Scan for the cell matching the given text and deliver its (X, Y) coordinate at center. 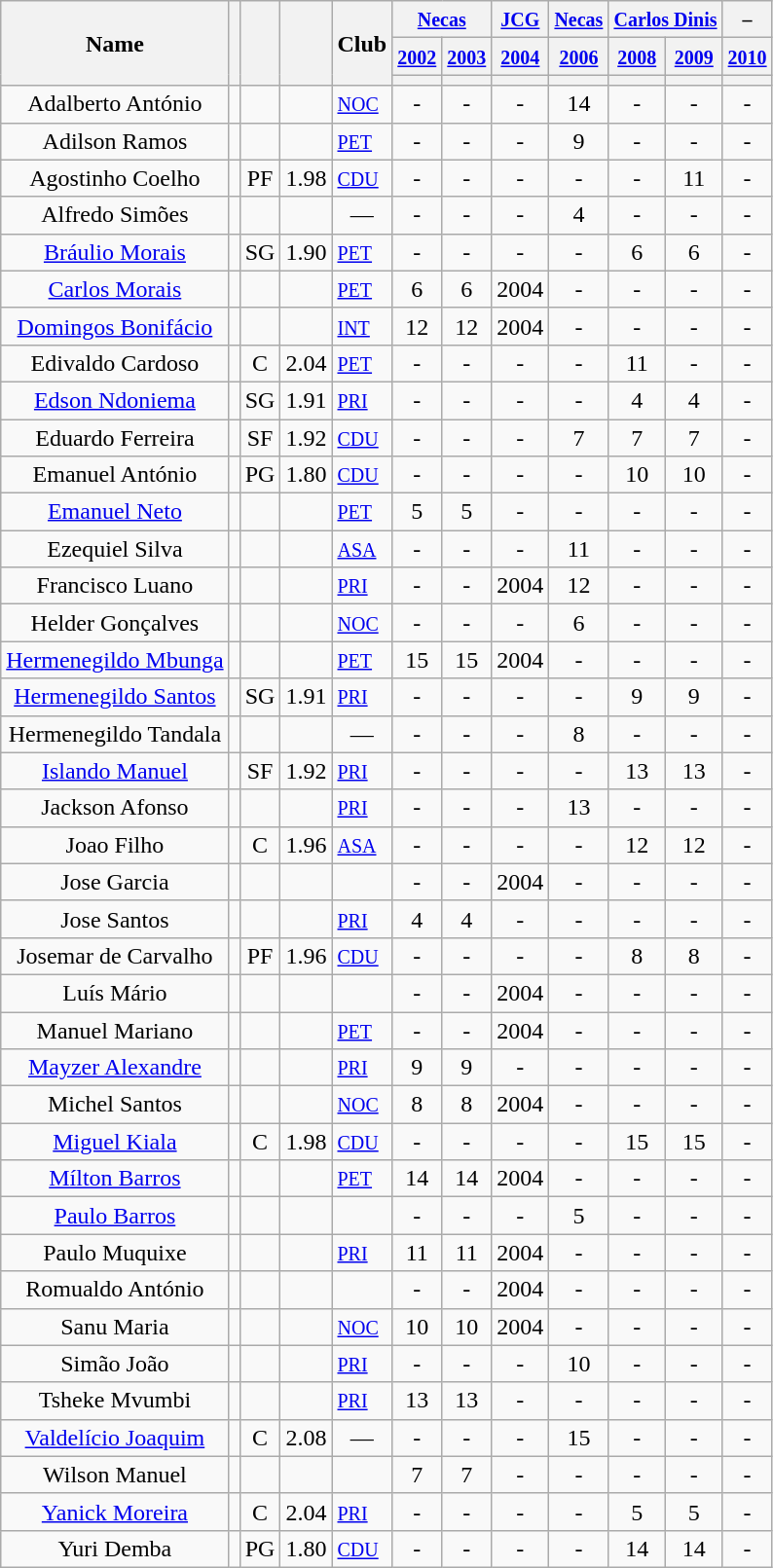
Edivaldo Cardoso (115, 363)
Adalberto António (115, 104)
2009 (693, 56)
Romualdo António (115, 1290)
Paulo Barros (115, 1216)
Jose Garcia (115, 882)
Alfredo Simões (115, 215)
Mayzer Alexandre (115, 1068)
Luís Mário (115, 993)
Tsheke Mvumbi (115, 1401)
Adilson Ramos (115, 141)
Agostinho Coelho (115, 178)
2010 (748, 56)
Hermenegildo Santos (115, 697)
Simão João (115, 1364)
Islando Manuel (115, 771)
Yanick Moreira (115, 1512)
Carlos Dinis (666, 19)
Paulo Muquixe (115, 1253)
Michel Santos (115, 1105)
2.08 (306, 1438)
Jackson Afonso (115, 808)
Eduardo Ferreira (115, 437)
2006 (578, 56)
Josemar de Carvalho (115, 956)
Hermenegildo Tandala (115, 734)
2002 (417, 56)
Wilson Manuel (115, 1475)
Francisco Luano (115, 586)
Club (362, 43)
Helder Gonçalves (115, 623)
– (748, 19)
2008 (637, 56)
JCG (520, 19)
Ezequiel Silva (115, 549)
Bráulio Morais (115, 252)
Mílton Barros (115, 1179)
Joao Filho (115, 845)
Hermenegildo Mbunga (115, 660)
Emanuel António (115, 475)
Yuri Demba (115, 1549)
INT (362, 326)
Manuel Mariano (115, 1031)
Carlos Morais (115, 289)
Miguel Kiala (115, 1142)
Domingos Bonifácio (115, 326)
Valdelício Joaquim (115, 1438)
2003 (467, 56)
Emanuel Neto (115, 512)
Sanu Maria (115, 1327)
Name (115, 43)
Edson Ndoniema (115, 400)
1.90 (306, 252)
Jose Santos (115, 919)
